For the text-containing cell, return its midpoint in [x, y] coordinate format. 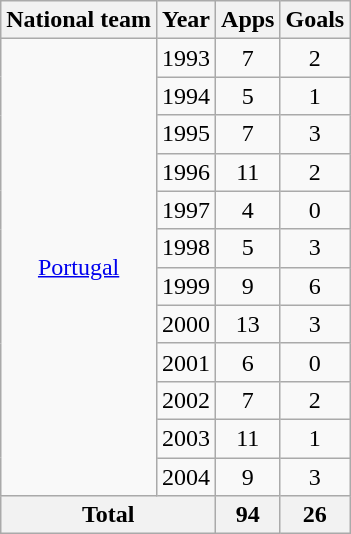
1995 [186, 134]
2002 [186, 400]
13 [248, 324]
2004 [186, 477]
Total [108, 515]
1998 [186, 248]
1996 [186, 172]
Apps [248, 20]
4 [248, 210]
94 [248, 515]
Year [186, 20]
2003 [186, 438]
26 [315, 515]
1997 [186, 210]
1994 [186, 96]
National team [79, 20]
Portugal [79, 268]
1993 [186, 58]
2000 [186, 324]
1999 [186, 286]
2001 [186, 362]
Goals [315, 20]
